For the text-containing cell, return its midpoint in [X, Y] coordinate format. 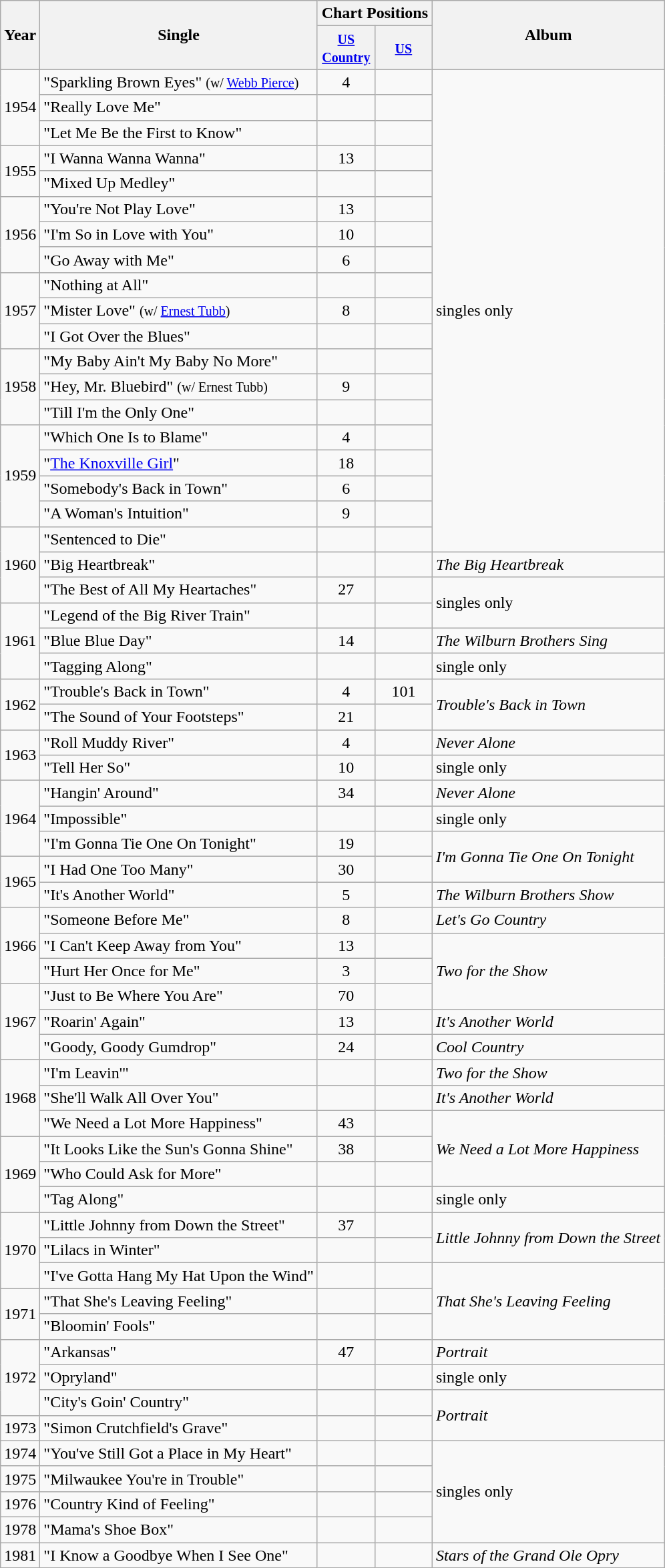
1959 [20, 476]
"A Woman's Intuition" [179, 514]
"Mama's Shoe Box" [179, 1529]
"Hurt Her Once for Me" [179, 971]
101 [403, 691]
1981 [20, 1555]
"The Best of All My Heartaches" [179, 590]
"Tell Her So" [179, 768]
1967 [20, 1022]
"Just to Be Where You Are" [179, 996]
"I Can't Keep Away from You" [179, 945]
"Nothing at All" [179, 285]
"Tag Along" [179, 1200]
"Sentenced to Die" [179, 539]
"Sparkling Brown Eyes" (w/ Webb Pierce) [179, 82]
"Go Away with Me" [179, 260]
"I Had One Too Many" [179, 869]
"Impossible" [179, 819]
"Country Kind of Feeling" [179, 1504]
"Tagging Along" [179, 666]
Single [179, 35]
"It Looks Like the Sun's Gonna Shine" [179, 1148]
"I'm Gonna Tie One On Tonight" [179, 844]
"It's Another World" [179, 895]
Little Johnny from Down the Street [547, 1238]
5 [346, 895]
US Country [346, 48]
47 [346, 1352]
70 [346, 996]
1974 [20, 1453]
34 [346, 793]
1970 [20, 1250]
Trouble's Back in Town [547, 704]
"I Know a Goodbye When I See One" [179, 1555]
30 [346, 869]
1965 [20, 882]
The Wilburn Brothers Show [547, 895]
We Need a Lot More Happiness [547, 1148]
1955 [20, 171]
"Till I'm the Only One" [179, 412]
1956 [20, 234]
1962 [20, 704]
The Big Heartbreak [547, 564]
24 [346, 1047]
"Trouble's Back in Town" [179, 691]
1954 [20, 107]
"Which One Is to Blame" [179, 438]
"Legend of the Big River Train" [179, 615]
"Hey, Mr. Bluebird" (w/ Ernest Tubb) [179, 387]
"That She's Leaving Feeling" [179, 1301]
1978 [20, 1529]
"My Baby Ain't My Baby No More" [179, 362]
"Arkansas" [179, 1352]
"I'm So in Love with You" [179, 234]
I'm Gonna Tie One On Tonight [547, 857]
"Lilacs in Winter" [179, 1250]
Chart Positions [375, 13]
1963 [20, 755]
Year [20, 35]
US [403, 48]
1972 [20, 1377]
"Let Me Be the First to Know" [179, 133]
"You've Still Got a Place in My Heart" [179, 1453]
"Hangin' Around" [179, 793]
"She'll Walk All Over You" [179, 1098]
"We Need a Lot More Happiness" [179, 1123]
21 [346, 717]
"You're Not Play Love" [179, 209]
14 [346, 641]
"Opryland" [179, 1377]
"The Knoxville Girl" [179, 463]
"I've Gotta Hang My Hat Upon the Wind" [179, 1276]
1971 [20, 1314]
"Really Love Me" [179, 107]
"Mister Love" (w/ Ernest Tubb) [179, 310]
"Someone Before Me" [179, 920]
That She's Leaving Feeling [547, 1301]
Let's Go Country [547, 920]
"Who Could Ask for More" [179, 1174]
1973 [20, 1428]
"Roll Muddy River" [179, 743]
"I Wanna Wanna Wanna" [179, 158]
1969 [20, 1174]
"I'm Leavin'" [179, 1072]
1960 [20, 564]
The Wilburn Brothers Sing [547, 641]
1968 [20, 1098]
37 [346, 1225]
1966 [20, 945]
1958 [20, 387]
"Mixed Up Medley" [179, 183]
"Little Johnny from Down the Street" [179, 1225]
"Goody, Goody Gumdrop" [179, 1047]
Album [547, 35]
"Simon Crutchfield's Grave" [179, 1428]
19 [346, 844]
"Big Heartbreak" [179, 564]
38 [346, 1148]
1976 [20, 1504]
1964 [20, 819]
"Blue Blue Day" [179, 641]
"Somebody's Back in Town" [179, 488]
3 [346, 971]
18 [346, 463]
1975 [20, 1479]
27 [346, 590]
43 [346, 1123]
1961 [20, 641]
1957 [20, 310]
"Roarin' Again" [179, 1022]
"Bloomin' Fools" [179, 1326]
Cool Country [547, 1047]
"City's Goin' Country" [179, 1403]
"I Got Over the Blues" [179, 336]
"The Sound of Your Footsteps" [179, 717]
Stars of the Grand Ole Opry [547, 1555]
"Milwaukee You're in Trouble" [179, 1479]
